Output the [X, Y] coordinate of the center of the cell containing the given text.  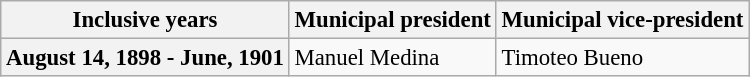
Inclusive years [145, 20]
Municipal president [392, 20]
Municipal vice-president [622, 20]
Timoteo Bueno [622, 58]
August 14, 1898 - June, 1901 [145, 58]
Manuel Medina [392, 58]
